From the cell containing the given text, extract its center point as [X, Y] coordinate. 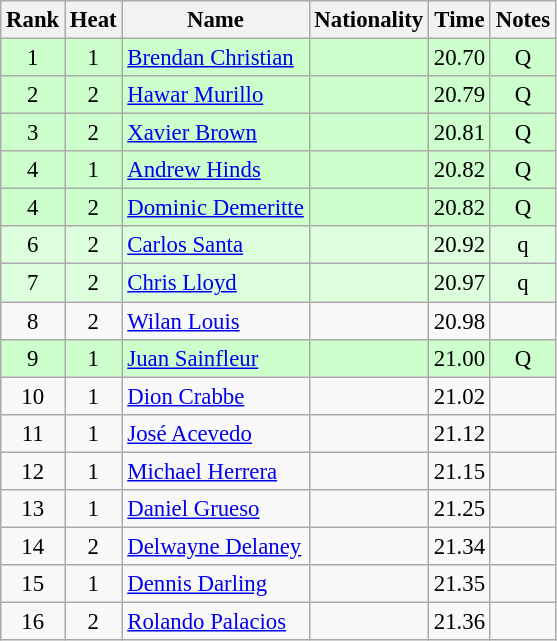
Daniel Grueso [216, 509]
20.97 [460, 283]
10 [33, 396]
Michael Herrera [216, 471]
Xavier Brown [216, 133]
20.98 [460, 321]
15 [33, 584]
José Acevedo [216, 433]
Wilan Louis [216, 321]
Time [460, 20]
Delwayne Delaney [216, 546]
21.00 [460, 358]
13 [33, 509]
Nationality [368, 20]
Heat [94, 20]
9 [33, 358]
16 [33, 621]
Juan Sainfleur [216, 358]
20.79 [460, 95]
Dennis Darling [216, 584]
20.92 [460, 245]
6 [33, 245]
Rank [33, 20]
Name [216, 20]
21.15 [460, 471]
Hawar Murillo [216, 95]
8 [33, 321]
11 [33, 433]
12 [33, 471]
Dion Crabbe [216, 396]
21.34 [460, 546]
Carlos Santa [216, 245]
Brendan Christian [216, 58]
20.70 [460, 58]
Notes [522, 20]
14 [33, 546]
Andrew Hinds [216, 170]
20.81 [460, 133]
21.25 [460, 509]
3 [33, 133]
21.36 [460, 621]
Dominic Demeritte [216, 208]
Rolando Palacios [216, 621]
Chris Lloyd [216, 283]
21.02 [460, 396]
21.35 [460, 584]
7 [33, 283]
21.12 [460, 433]
